Pinpoint the cell where the given text exists, returning its [X, Y] midpoint coordinate. 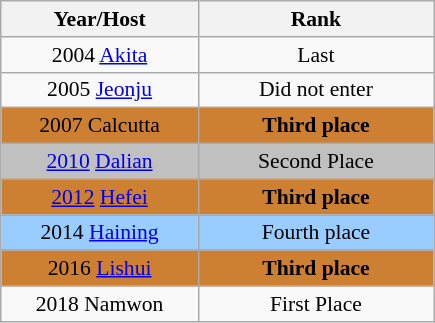
Did not enter [316, 90]
Second Place [316, 162]
First Place [316, 304]
Year/Host [100, 19]
2012 Hefei [100, 197]
Rank [316, 19]
2016 Lishui [100, 269]
2004 Akita [100, 55]
2018 Namwon [100, 304]
Last [316, 55]
2014 Haining [100, 233]
2010 Dalian [100, 162]
Fourth place [316, 233]
2005 Jeonju [100, 90]
2007 Calcutta [100, 126]
